Determine the (X, Y) coordinate at the center of the cell enclosing the given text.  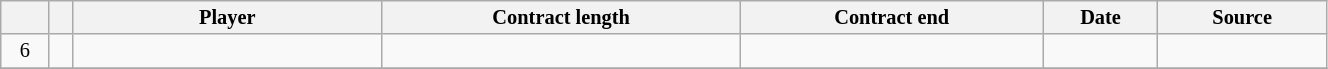
Player (227, 17)
Source (1242, 17)
Contract end (892, 17)
Contract length (561, 17)
Date (1100, 17)
6 (25, 51)
